From the cell containing the given text, extract its center point as [x, y] coordinate. 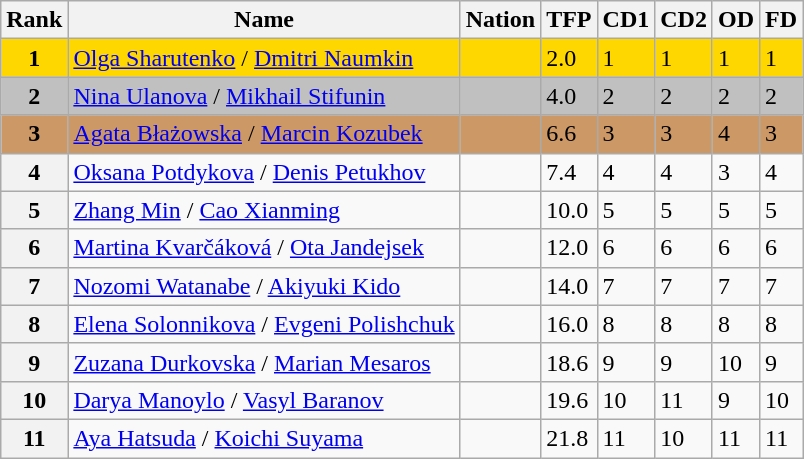
16.0 [569, 324]
Zuzana Durkovska / Marian Mesaros [264, 362]
Martina Kvarčáková / Ota Jandejsek [264, 248]
10.0 [569, 210]
7.4 [569, 172]
19.6 [569, 400]
Nina Ulanova / Mikhail Stifunin [264, 96]
18.6 [569, 362]
CD2 [684, 20]
Aya Hatsuda / Koichi Suyama [264, 438]
Agata Błażowska / Marcin Kozubek [264, 134]
12.0 [569, 248]
Elena Solonnikova / Evgeni Polishchuk [264, 324]
14.0 [569, 286]
TFP [569, 20]
Darya Manoylo / Vasyl Baranov [264, 400]
Name [264, 20]
21.8 [569, 438]
2.0 [569, 58]
FD [782, 20]
CD1 [626, 20]
Nation [500, 20]
Olga Sharutenko / Dmitri Naumkin [264, 58]
Rank [34, 20]
OD [736, 20]
Zhang Min / Cao Xianming [264, 210]
Nozomi Watanabe / Akiyuki Kido [264, 286]
Oksana Potdykova / Denis Petukhov [264, 172]
6.6 [569, 134]
4.0 [569, 96]
